Find where the given text appears and provide that cell's center as [X, Y] coordinate. 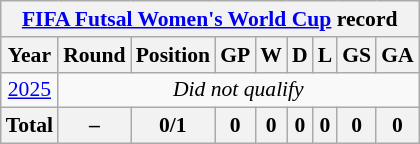
GS [356, 55]
– [94, 126]
Round [94, 55]
Position [173, 55]
L [326, 55]
D [300, 55]
Year [30, 55]
FIFA Futsal Women's World Cup record [210, 19]
GA [398, 55]
Did not qualify [238, 90]
Total [30, 126]
2025 [30, 90]
W [271, 55]
GP [235, 55]
0/1 [173, 126]
